From the cell containing the given text, extract its center point as (x, y) coordinate. 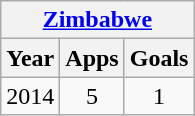
Year (30, 58)
5 (92, 96)
2014 (30, 96)
1 (159, 96)
Zimbabwe (98, 20)
Apps (92, 58)
Goals (159, 58)
